Return the [x, y] coordinate for the center point of the cell that contains the specified text.  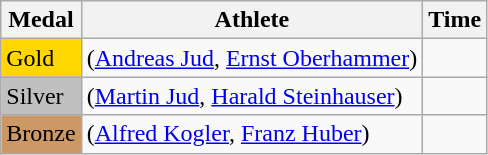
Athlete [252, 20]
Silver [41, 96]
Gold [41, 58]
(Andreas Jud, Ernst Oberhammer) [252, 58]
Time [455, 20]
(Alfred Kogler, Franz Huber) [252, 134]
Medal [41, 20]
Bronze [41, 134]
(Martin Jud, Harald Steinhauser) [252, 96]
